Identify which cell holds the provided text, then report its (X, Y) central coordinate. 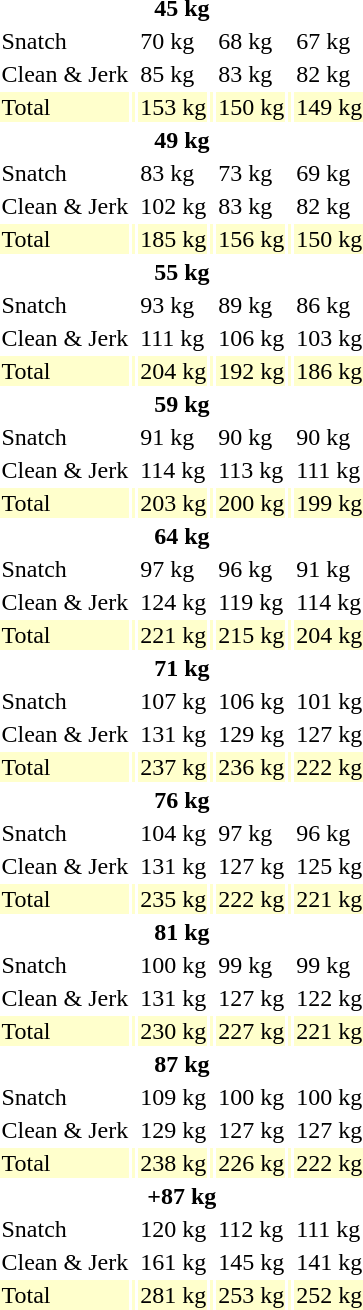
90 kg (252, 437)
204 kg (174, 371)
221 kg (174, 635)
109 kg (174, 1097)
112 kg (252, 1229)
222 kg (252, 899)
114 kg (174, 470)
235 kg (174, 899)
281 kg (174, 1295)
237 kg (174, 767)
227 kg (252, 1031)
156 kg (252, 239)
238 kg (174, 1163)
150 kg (252, 107)
192 kg (252, 371)
236 kg (252, 767)
120 kg (174, 1229)
124 kg (174, 602)
91 kg (174, 437)
113 kg (252, 470)
119 kg (252, 602)
161 kg (174, 1262)
73 kg (252, 173)
185 kg (174, 239)
70 kg (174, 41)
153 kg (174, 107)
226 kg (252, 1163)
253 kg (252, 1295)
111 kg (174, 338)
99 kg (252, 965)
107 kg (174, 701)
203 kg (174, 503)
200 kg (252, 503)
145 kg (252, 1262)
104 kg (174, 833)
93 kg (174, 305)
89 kg (252, 305)
96 kg (252, 569)
102 kg (174, 206)
85 kg (174, 74)
230 kg (174, 1031)
215 kg (252, 635)
68 kg (252, 41)
